Return (x, y) of the center of cell containing provided text 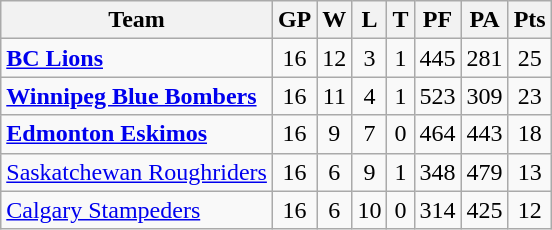
309 (484, 96)
479 (484, 172)
523 (438, 96)
Winnipeg Blue Bombers (137, 96)
7 (370, 134)
13 (530, 172)
Pts (530, 20)
Calgary Stampeders (137, 210)
3 (370, 58)
Edmonton Eskimos (137, 134)
T (400, 20)
25 (530, 58)
443 (484, 134)
348 (438, 172)
4 (370, 96)
BC Lions (137, 58)
11 (334, 96)
314 (438, 210)
Team (137, 20)
W (334, 20)
Saskatchewan Roughriders (137, 172)
PA (484, 20)
L (370, 20)
PF (438, 20)
464 (438, 134)
425 (484, 210)
GP (294, 20)
281 (484, 58)
18 (530, 134)
23 (530, 96)
445 (438, 58)
10 (370, 210)
